Find where the given text appears and provide that cell's center as (x, y) coordinate. 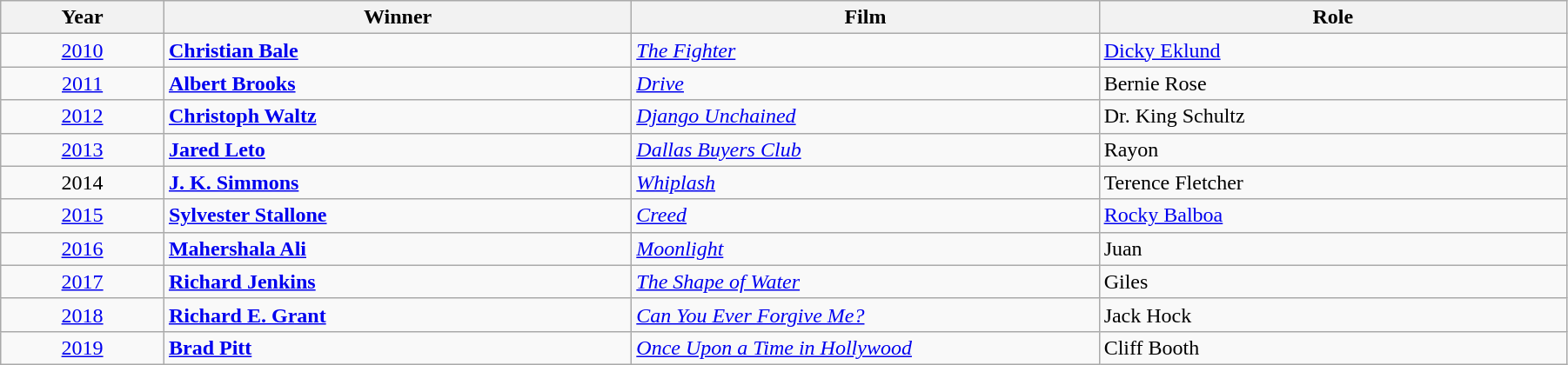
Moonlight (865, 249)
2012 (83, 116)
Richard E. Grant (397, 315)
Jack Hock (1333, 315)
Richard Jenkins (397, 282)
Juan (1333, 249)
Rocky Balboa (1333, 216)
Giles (1333, 282)
Dicky Eklund (1333, 50)
Christian Bale (397, 50)
Winner (397, 17)
Jared Leto (397, 149)
The Shape of Water (865, 282)
J. K. Simmons (397, 182)
Brad Pitt (397, 348)
Once Upon a Time in Hollywood (865, 348)
Can You Ever Forgive Me? (865, 315)
Mahershala Ali (397, 249)
2015 (83, 216)
Drive (865, 83)
2010 (83, 50)
Creed (865, 216)
Cliff Booth (1333, 348)
Year (83, 17)
Rayon (1333, 149)
2013 (83, 149)
Role (1333, 17)
Terence Fletcher (1333, 182)
2016 (83, 249)
Dallas Buyers Club (865, 149)
Albert Brooks (397, 83)
Film (865, 17)
Whiplash (865, 182)
2019 (83, 348)
2018 (83, 315)
2011 (83, 83)
Dr. King Schultz (1333, 116)
Sylvester Stallone (397, 216)
Bernie Rose (1333, 83)
Christoph Waltz (397, 116)
The Fighter (865, 50)
2017 (83, 282)
Django Unchained (865, 116)
2014 (83, 182)
